Identify which cell holds the provided text, then report its (X, Y) central coordinate. 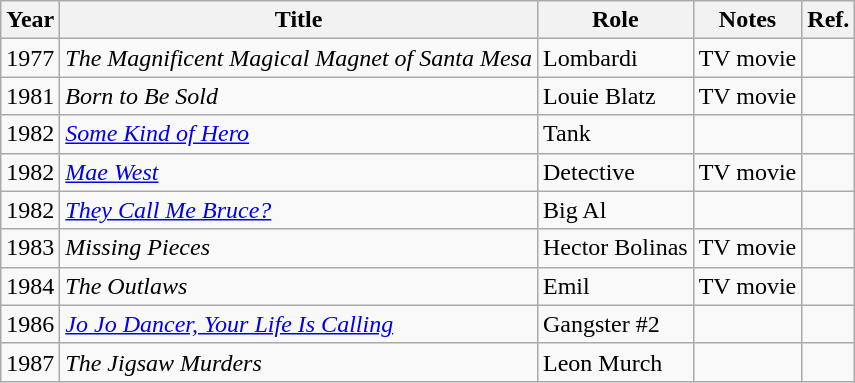
1983 (30, 248)
1984 (30, 286)
Emil (615, 286)
Born to Be Sold (299, 96)
The Magnificent Magical Magnet of Santa Mesa (299, 58)
Lombardi (615, 58)
Title (299, 20)
Gangster #2 (615, 324)
Detective (615, 172)
Jo Jo Dancer, Your Life Is Calling (299, 324)
Some Kind of Hero (299, 134)
The Outlaws (299, 286)
Year (30, 20)
Mae West (299, 172)
Tank (615, 134)
1977 (30, 58)
Missing Pieces (299, 248)
1987 (30, 362)
The Jigsaw Murders (299, 362)
Leon Murch (615, 362)
Big Al (615, 210)
They Call Me Bruce? (299, 210)
Notes (748, 20)
1981 (30, 96)
Louie Blatz (615, 96)
Hector Bolinas (615, 248)
Ref. (828, 20)
Role (615, 20)
1986 (30, 324)
